From the cell containing the given text, extract its center point as (x, y) coordinate. 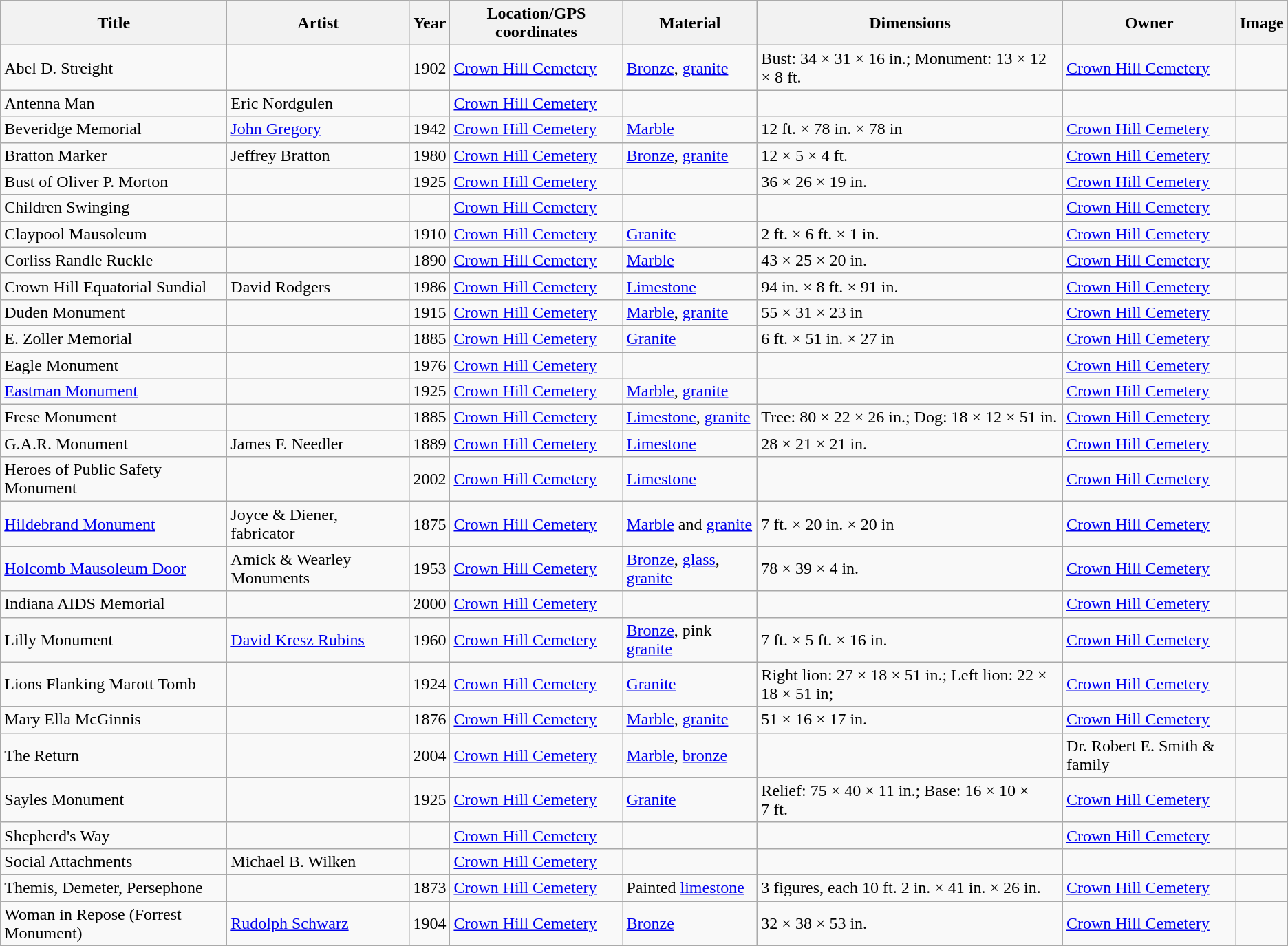
1924 (429, 684)
Artist (318, 23)
Joyce & Diener, fabricator (318, 524)
43 × 25 × 20 in. (910, 260)
Jeffrey Bratton (318, 155)
Lions Flanking Marott Tomb (114, 684)
David Rodgers (318, 286)
Image (1262, 23)
1904 (429, 923)
Title (114, 23)
Marble and granite (690, 524)
Marble, bronze (690, 755)
1953 (429, 568)
Michael B. Wilken (318, 861)
Sayles Monument (114, 799)
Dimensions (910, 23)
Bronze, glass, granite (690, 568)
Lilly Monument (114, 640)
Frese Monument (114, 418)
Eagle Monument (114, 365)
Year (429, 23)
6 ft. × 51 in. × 27 in (910, 338)
Bronze (690, 923)
Corliss Randle Ruckle (114, 260)
55 × 31 × 23 in (910, 312)
1876 (429, 720)
Antenna Man (114, 103)
Location/GPS coordinates (537, 23)
78 × 39 × 4 in. (910, 568)
7 ft. × 20 in. × 20 in (910, 524)
E. Zoller Memorial (114, 338)
Dr. Robert E. Smith & family (1149, 755)
Eric Nordgulen (318, 103)
The Return (114, 755)
3 figures, each 10 ft. 2 in. × 41 in. × 26 in. (910, 888)
2000 (429, 604)
1986 (429, 286)
2 ft. × 6 ft. × 1 in. (910, 234)
Shepherd's Way (114, 835)
John Gregory (318, 129)
1980 (429, 155)
David Kresz Rubins (318, 640)
51 × 16 × 17 in. (910, 720)
Limestone, granite (690, 418)
1889 (429, 444)
Material (690, 23)
Hildebrand Monument (114, 524)
Right lion: 27 × 18 × 51 in.; Left lion: 22 × 18 × 51 in; (910, 684)
Beveridge Memorial (114, 129)
1976 (429, 365)
1915 (429, 312)
Social Attachments (114, 861)
Abel D. Streight (114, 67)
12 ft. × 78 in. × 78 in (910, 129)
Claypool Mausoleum (114, 234)
Holcomb Mausoleum Door (114, 568)
7 ft. × 5 ft. × 16 in. (910, 640)
Owner (1149, 23)
Mary Ella McGinnis (114, 720)
Eastman Monument (114, 391)
Amick & Wearley Monuments (318, 568)
1902 (429, 67)
Bratton Marker (114, 155)
Children Swinging (114, 208)
1890 (429, 260)
1942 (429, 129)
1875 (429, 524)
28 × 21 × 21 in. (910, 444)
Bust: 34 × 31 × 16 in.; Monument: 13 × 12 × 8 ft. (910, 67)
12 × 5 × 4 ft. (910, 155)
1910 (429, 234)
Bust of Oliver P. Morton (114, 182)
Duden Monument (114, 312)
94 in. × 8 ft. × 91 in. (910, 286)
Woman in Repose (Forrest Monument) (114, 923)
Bronze, pink granite (690, 640)
2002 (429, 479)
Relief: 75 × 40 × 11 in.; Base: 16 × 10 × 7 ft. (910, 799)
Indiana AIDS Memorial (114, 604)
Heroes of Public Safety Monument (114, 479)
Painted limestone (690, 888)
1873 (429, 888)
32 × 38 × 53 in. (910, 923)
Rudolph Schwarz (318, 923)
G.A.R. Monument (114, 444)
Themis, Demeter, Persephone (114, 888)
1960 (429, 640)
Tree: 80 × 22 × 26 in.; Dog: 18 × 12 × 51 in. (910, 418)
James F. Needler (318, 444)
Crown Hill Equatorial Sundial (114, 286)
2004 (429, 755)
36 × 26 × 19 in. (910, 182)
